Pinpoint the cell where the given text exists, returning its (X, Y) midpoint coordinate. 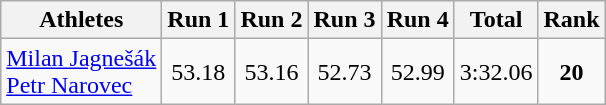
Run 4 (418, 20)
53.16 (272, 72)
52.73 (344, 72)
Total (496, 20)
Run 1 (198, 20)
Run 2 (272, 20)
Run 3 (344, 20)
3:32.06 (496, 72)
Milan JagnešákPetr Narovec (82, 72)
20 (572, 72)
53.18 (198, 72)
52.99 (418, 72)
Rank (572, 20)
Athletes (82, 20)
